Find where the given text appears and provide that cell's center as [X, Y] coordinate. 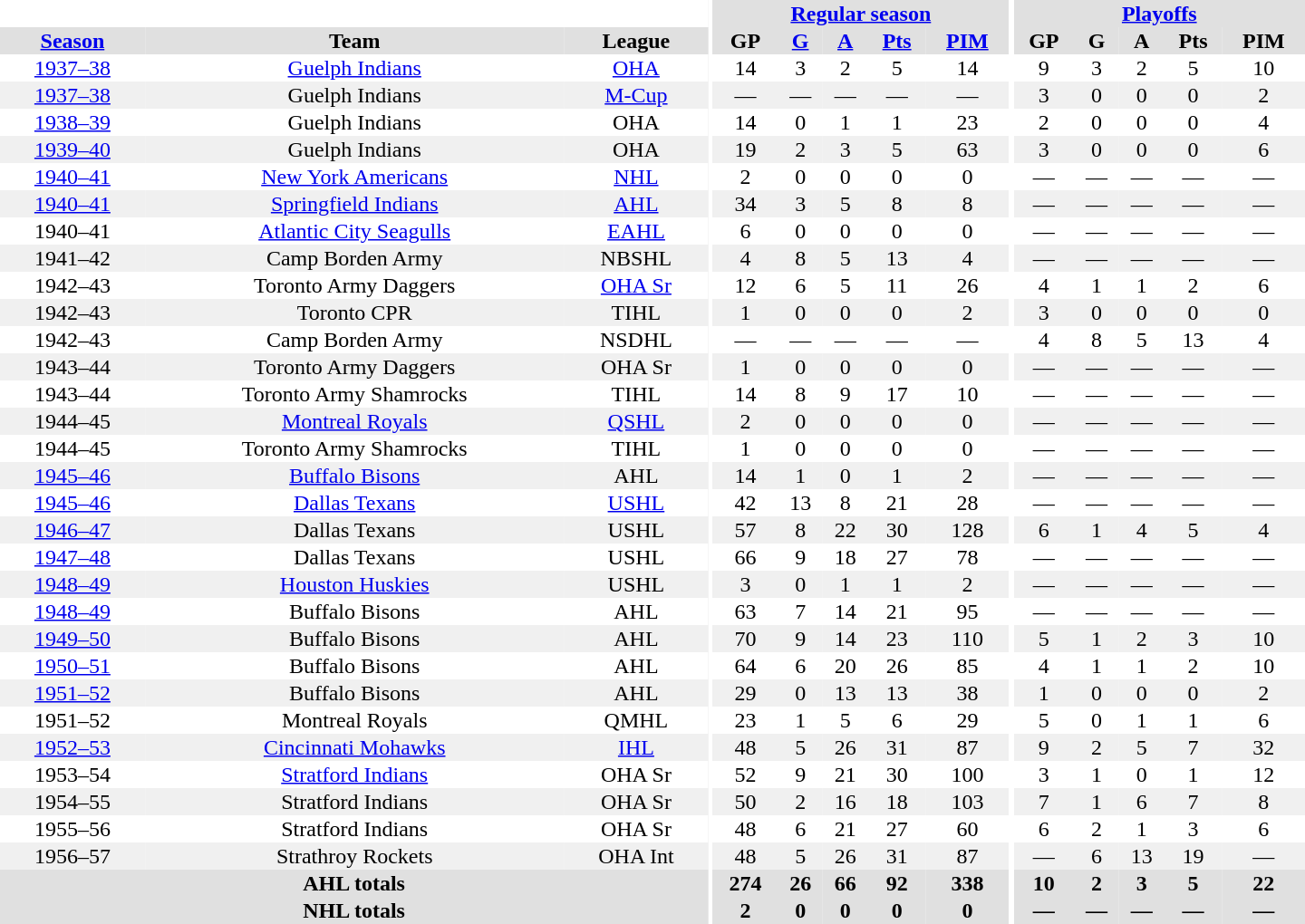
1955–56 [72, 829]
1946–47 [72, 530]
42 [746, 503]
338 [968, 883]
92 [897, 883]
NSDHL [636, 340]
NHL totals [353, 910]
1947–48 [72, 557]
20 [846, 666]
NHL [636, 177]
38 [968, 693]
QSHL [636, 421]
Regular season [861, 14]
Season [72, 41]
1949–50 [72, 639]
95 [968, 611]
1956–57 [72, 856]
OHA Int [636, 856]
NBSHL [636, 258]
1939–40 [72, 149]
Houston Huskies [355, 584]
Toronto CPR [355, 313]
60 [968, 829]
League [636, 41]
Strathroy Rockets [355, 856]
64 [746, 666]
78 [968, 557]
AHL totals [353, 883]
Playoffs [1160, 14]
Atlantic City Seagulls [355, 231]
70 [746, 639]
50 [746, 802]
1953–54 [72, 775]
110 [968, 639]
QMHL [636, 720]
17 [897, 394]
85 [968, 666]
1950–51 [72, 666]
New York Americans [355, 177]
103 [968, 802]
274 [746, 883]
M-Cup [636, 95]
IHL [636, 747]
100 [968, 775]
Cincinnati Mohawks [355, 747]
11 [897, 285]
EAHL [636, 231]
52 [746, 775]
1941–42 [72, 258]
1952–53 [72, 747]
32 [1263, 747]
28 [968, 503]
128 [968, 530]
34 [746, 204]
Springfield Indians [355, 204]
Team [355, 41]
1954–55 [72, 802]
16 [846, 802]
57 [746, 530]
1938–39 [72, 122]
